Find where the given text appears and provide that cell's center as (X, Y) coordinate. 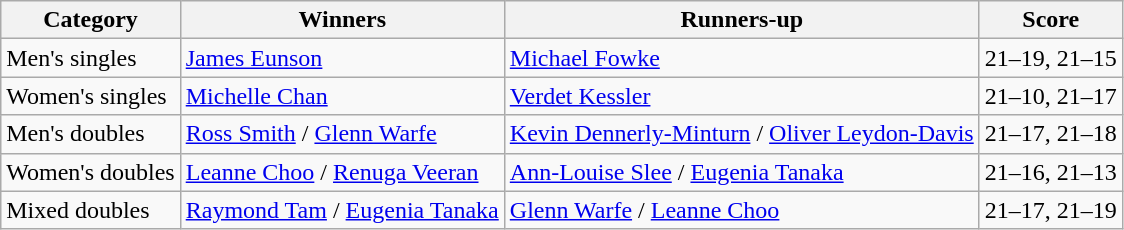
21–19, 21–15 (1050, 58)
Kevin Dennerly-Minturn / Oliver Leydon-Davis (742, 134)
21–16, 21–13 (1050, 172)
Ross Smith / Glenn Warfe (342, 134)
Glenn Warfe / Leanne Choo (742, 210)
Category (90, 20)
Score (1050, 20)
Women's singles (90, 96)
Verdet Kessler (742, 96)
21–10, 21–17 (1050, 96)
Women's doubles (90, 172)
21–17, 21–19 (1050, 210)
Runners-up (742, 20)
Winners (342, 20)
Ann-Louise Slee / Eugenia Tanaka (742, 172)
Leanne Choo / Renuga Veeran (342, 172)
Mixed doubles (90, 210)
Men's doubles (90, 134)
James Eunson (342, 58)
Michelle Chan (342, 96)
Michael Fowke (742, 58)
21–17, 21–18 (1050, 134)
Men's singles (90, 58)
Raymond Tam / Eugenia Tanaka (342, 210)
